Output the [x, y] coordinate of the center of the cell containing the given text.  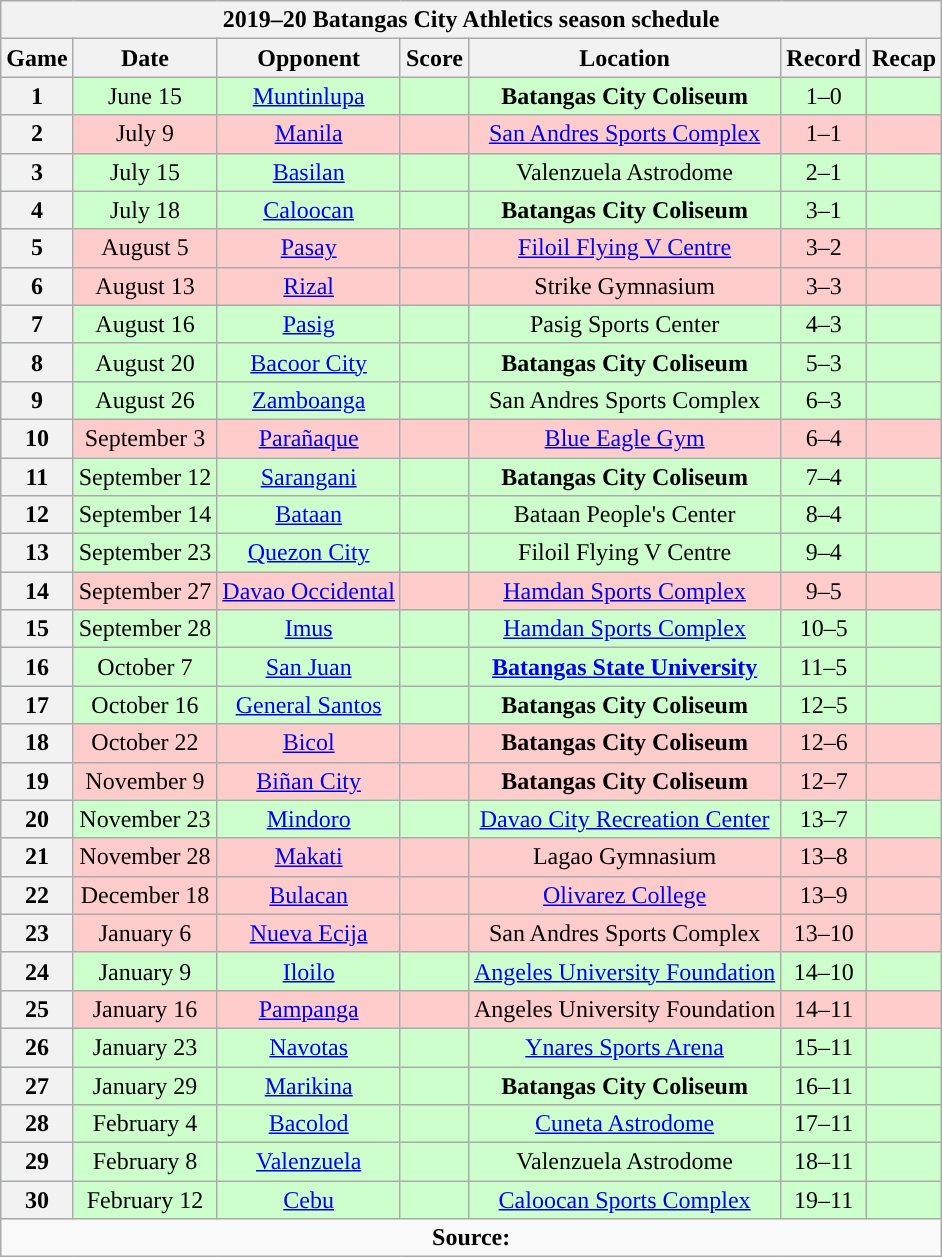
September 23 [145, 553]
15–11 [824, 1047]
9–4 [824, 553]
Basilan [309, 172]
22 [37, 895]
Game [37, 58]
Bicol [309, 743]
3–1 [824, 210]
August 13 [145, 286]
January 6 [145, 933]
Navotas [309, 1047]
25 [37, 1009]
Score [434, 58]
20 [37, 819]
Record [824, 58]
9 [37, 400]
7–4 [824, 477]
September 12 [145, 477]
17 [37, 705]
8–4 [824, 515]
Caloocan Sports Complex [624, 1200]
15 [37, 629]
September 14 [145, 515]
27 [37, 1085]
Olivarez College [624, 895]
October 16 [145, 705]
19–11 [824, 1200]
Opponent [309, 58]
General Santos [309, 705]
6 [37, 286]
Nueva Ecija [309, 933]
2019–20 Batangas City Athletics season schedule [472, 20]
July 15 [145, 172]
2–1 [824, 172]
Pasig Sports Center [624, 324]
December 18 [145, 895]
Marikina [309, 1085]
Cebu [309, 1200]
2 [37, 134]
Muntinlupa [309, 96]
12–6 [824, 743]
11 [37, 477]
Pasay [309, 248]
14 [37, 591]
Date [145, 58]
26 [37, 1047]
17–11 [824, 1124]
February 12 [145, 1200]
3 [37, 172]
September 27 [145, 591]
4 [37, 210]
5 [37, 248]
Zamboanga [309, 400]
Caloocan [309, 210]
12 [37, 515]
3–2 [824, 248]
18 [37, 743]
Quezon City [309, 553]
Ynares Sports Arena [624, 1047]
9–5 [824, 591]
October 7 [145, 667]
7 [37, 324]
Lagao Gymnasium [624, 857]
Rizal [309, 286]
8 [37, 362]
1–0 [824, 96]
January 29 [145, 1085]
November 9 [145, 781]
5–3 [824, 362]
Biñan City [309, 781]
1–1 [824, 134]
Davao Occidental [309, 591]
23 [37, 933]
13–10 [824, 933]
Bacolod [309, 1124]
16–11 [824, 1085]
6–3 [824, 400]
Blue Eagle Gym [624, 438]
Bataan People's Center [624, 515]
Cuneta Astrodome [624, 1124]
10–5 [824, 629]
4–3 [824, 324]
September 28 [145, 629]
Imus [309, 629]
November 28 [145, 857]
August 5 [145, 248]
Pampanga [309, 1009]
Source: [472, 1238]
September 3 [145, 438]
Bulacan [309, 895]
Bataan [309, 515]
Mindoro [309, 819]
28 [37, 1124]
Batangas State University [624, 667]
November 23 [145, 819]
29 [37, 1162]
Location [624, 58]
14–10 [824, 971]
August 26 [145, 400]
13–9 [824, 895]
Pasig [309, 324]
July 9 [145, 134]
August 20 [145, 362]
February 4 [145, 1124]
11–5 [824, 667]
January 23 [145, 1047]
January 9 [145, 971]
30 [37, 1200]
14–11 [824, 1009]
Manila [309, 134]
August 16 [145, 324]
Recap [904, 58]
24 [37, 971]
Iloilo [309, 971]
12–7 [824, 781]
Valenzuela [309, 1162]
Sarangani [309, 477]
1 [37, 96]
July 18 [145, 210]
Strike Gymnasium [624, 286]
Bacoor City [309, 362]
13 [37, 553]
Makati [309, 857]
13–8 [824, 857]
12–5 [824, 705]
18–11 [824, 1162]
21 [37, 857]
6–4 [824, 438]
Parañaque [309, 438]
16 [37, 667]
3–3 [824, 286]
13–7 [824, 819]
June 15 [145, 96]
February 8 [145, 1162]
October 22 [145, 743]
Davao City Recreation Center [624, 819]
19 [37, 781]
January 16 [145, 1009]
10 [37, 438]
San Juan [309, 667]
